Capture the cell that displays the provided text and extract its [x, y] central coordinate. 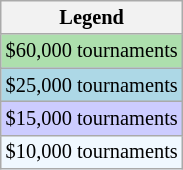
$60,000 tournaments [92, 51]
$25,000 tournaments [92, 85]
$10,000 tournaments [92, 152]
$15,000 tournaments [92, 118]
Legend [92, 17]
